Identify which cell holds the provided text, then report its (x, y) central coordinate. 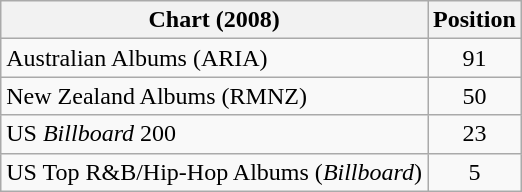
Chart (2008) (214, 20)
New Zealand Albums (RMNZ) (214, 96)
Position (475, 20)
50 (475, 96)
23 (475, 134)
US Top R&B/Hip-Hop Albums (Billboard) (214, 172)
Australian Albums (ARIA) (214, 58)
91 (475, 58)
US Billboard 200 (214, 134)
5 (475, 172)
